Find where the given text appears and provide that cell's center as (x, y) coordinate. 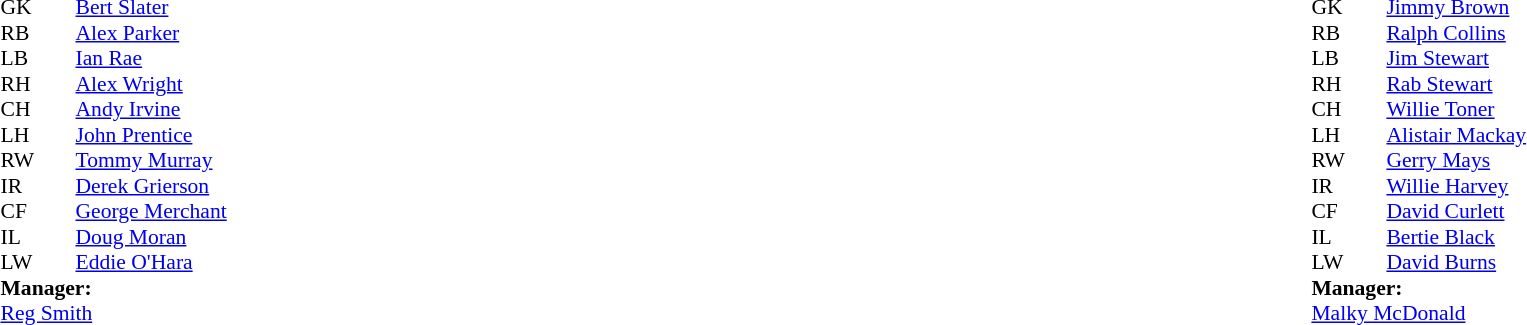
Gerry Mays (1456, 161)
Alistair Mackay (1456, 135)
Ian Rae (152, 59)
Derek Grierson (152, 186)
Ralph Collins (1456, 33)
John Prentice (152, 135)
Jim Stewart (1456, 59)
David Curlett (1456, 211)
Doug Moran (152, 237)
Willie Toner (1456, 109)
Bertie Black (1456, 237)
Alex Parker (152, 33)
David Burns (1456, 263)
Eddie O'Hara (152, 263)
Willie Harvey (1456, 186)
Andy Irvine (152, 109)
Tommy Murray (152, 161)
Rab Stewart (1456, 84)
George Merchant (152, 211)
Alex Wright (152, 84)
